Scan for the cell matching the given text and deliver its (x, y) coordinate at center. 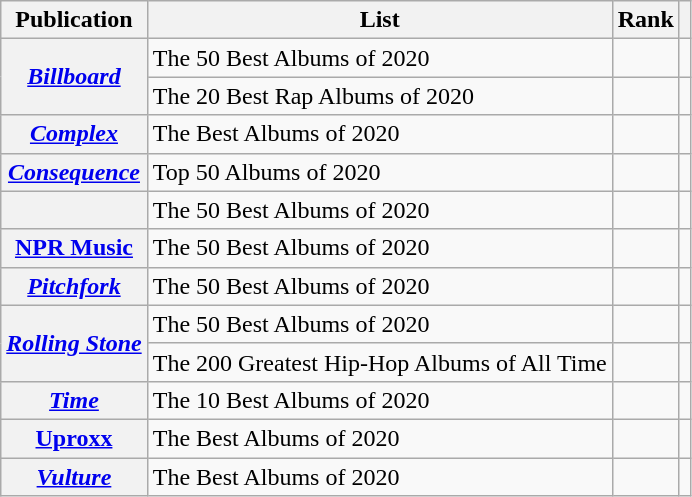
Pitchfork (74, 286)
Rolling Stone (74, 343)
Vulture (74, 477)
The 20 Best Rap Albums of 2020 (380, 96)
Complex (74, 134)
Time (74, 400)
Publication (74, 20)
Billboard (74, 77)
NPR Music (74, 248)
Top 50 Albums of 2020 (380, 172)
Rank (646, 20)
Consequence (74, 172)
List (380, 20)
The 200 Greatest Hip-Hop Albums of All Time (380, 362)
Uproxx (74, 438)
The 10 Best Albums of 2020 (380, 400)
